Detect which cell encompasses the target text, then output its (x, y) center coordinate. 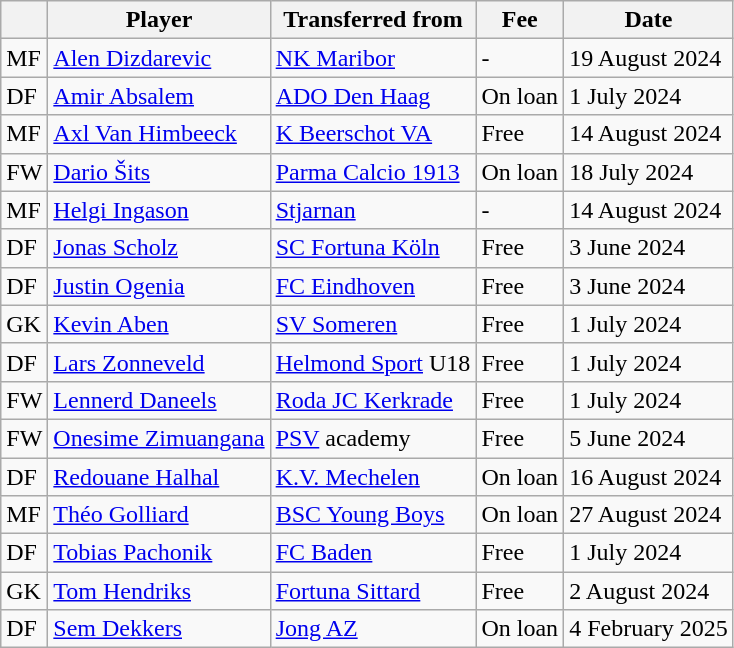
Parma Calcio 1913 (373, 172)
27 August 2024 (649, 515)
Théo Golliard (159, 515)
Helmond Sport U18 (373, 362)
Redouane Halhal (159, 477)
Tom Hendriks (159, 591)
K Beerschot VA (373, 134)
19 August 2024 (649, 58)
Fee (520, 20)
K.V. Mechelen (373, 477)
SC Fortuna Köln (373, 248)
FC Baden (373, 553)
NK Maribor (373, 58)
Stjarnan (373, 210)
4 February 2025 (649, 629)
Roda JC Kerkrade (373, 400)
Player (159, 20)
Axl Van Himbeeck (159, 134)
Sem Dekkers (159, 629)
Dario Šits (159, 172)
Tobias Pachonik (159, 553)
2 August 2024 (649, 591)
Lars Zonneveld (159, 362)
Transferred from (373, 20)
BSC Young Boys (373, 515)
PSV academy (373, 438)
Amir Absalem (159, 96)
Jonas Scholz (159, 248)
Onesime Zimuangana (159, 438)
Justin Ogenia (159, 286)
FC Eindhoven (373, 286)
Jong AZ (373, 629)
Date (649, 20)
5 June 2024 (649, 438)
18 July 2024 (649, 172)
Kevin Aben (159, 324)
ADO Den Haag (373, 96)
Alen Dizdarevic (159, 58)
SV Someren (373, 324)
Lennerd Daneels (159, 400)
Fortuna Sittard (373, 591)
Helgi Ingason (159, 210)
16 August 2024 (649, 477)
